Locate the cell with the specified text and output its (X, Y) center coordinate. 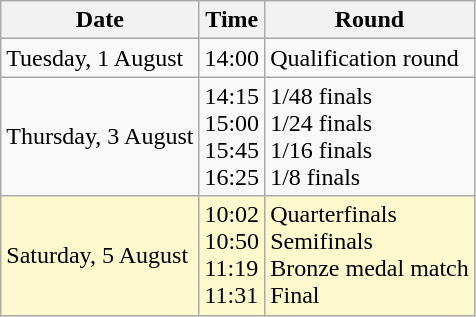
Round (370, 20)
Quarterfinals Semifinals Bronze medal match Final (370, 256)
Thursday, 3 August (100, 136)
Date (100, 20)
14:15 15:00 15:45 16:25 (232, 136)
Time (232, 20)
Qualification round (370, 58)
Saturday, 5 August (100, 256)
Tuesday, 1 August (100, 58)
10:02 10:50 11:19 11:31 (232, 256)
1/48 finals 1/24 finals 1/16 finals 1/8 finals (370, 136)
14:00 (232, 58)
